Output the (x, y) coordinate of the center of the cell containing the given text.  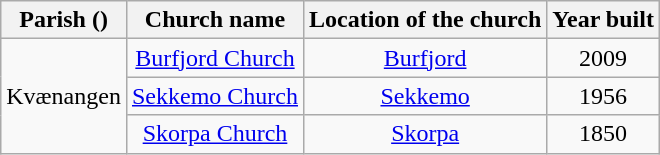
2009 (604, 58)
Sekkemo Church (214, 96)
Parish () (64, 20)
1956 (604, 96)
Burfjord (426, 58)
Church name (214, 20)
Kvænangen (64, 96)
Skorpa Church (214, 134)
Skorpa (426, 134)
Year built (604, 20)
Location of the church (426, 20)
Burfjord Church (214, 58)
Sekkemo (426, 96)
1850 (604, 134)
